Output the (X, Y) coordinate of the center of the cell containing the given text.  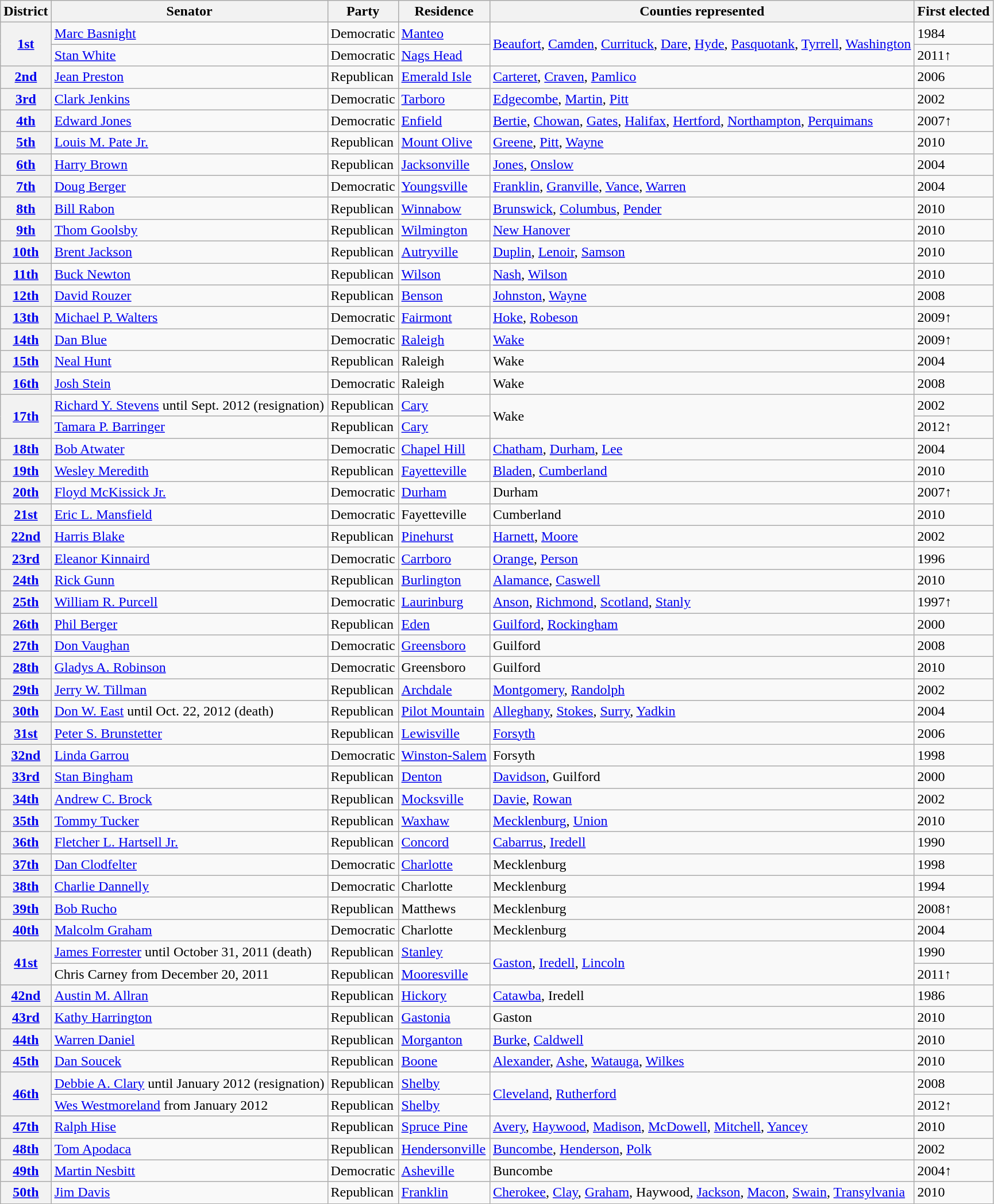
Jacksonville (444, 164)
Chapel Hill (444, 449)
17th (26, 416)
Martin Nesbitt (190, 1171)
Buck Newton (190, 274)
1997↑ (954, 602)
Dan Soucek (190, 1061)
32nd (26, 755)
2008↑ (954, 908)
Duplin, Lenoir, Samson (702, 252)
21st (26, 514)
Malcolm Graham (190, 930)
Cherokee, Clay, Graham, Haywood, Jackson, Macon, Swain, Transylvania (702, 1193)
Brunswick, Columbus, Pender (702, 208)
Alleghany, Stokes, Surry, Yadkin (702, 711)
34th (26, 799)
Gaston (702, 1018)
Jones, Onslow (702, 164)
11th (26, 274)
Hoke, Robeson (702, 318)
Stanley (444, 952)
Wilson (444, 274)
Pinehurst (444, 536)
1994 (954, 886)
Buncombe, Henderson, Polk (702, 1149)
9th (26, 230)
Anson, Richmond, Scotland, Stanly (702, 602)
22nd (26, 536)
Bertie, Chowan, Gates, Halifax, Hertford, Northampton, Perquimans (702, 121)
Don Vaughan (190, 646)
28th (26, 668)
30th (26, 711)
Cumberland (702, 514)
41st (26, 963)
26th (26, 624)
Denton (444, 777)
Morganton (444, 1040)
Neal Hunt (190, 361)
25th (26, 602)
Wilmington (444, 230)
Matthews (444, 908)
Fairmont (444, 318)
47th (26, 1127)
16th (26, 383)
Phil Berger (190, 624)
19th (26, 471)
40th (26, 930)
Warren Daniel (190, 1040)
Boone (444, 1061)
31st (26, 733)
Enfield (444, 121)
Charlie Dannelly (190, 886)
Cleveland, Rutherford (702, 1094)
Alexander, Ashe, Watauga, Wilkes (702, 1061)
Davie, Rowan (702, 799)
Tamara P. Barringer (190, 427)
Brent Jackson (190, 252)
Autryville (444, 252)
Stan Bingham (190, 777)
Buncombe (702, 1171)
Waxhaw (444, 821)
Eric L. Mansfield (190, 514)
18th (26, 449)
33rd (26, 777)
35th (26, 821)
William R. Purcell (190, 602)
Marc Basnight (190, 33)
Bob Rucho (190, 908)
37th (26, 864)
Bladen, Cumberland (702, 471)
Hickory (444, 996)
Eden (444, 624)
Guilford, Rockingham (702, 624)
District (26, 11)
Davidson, Guilford (702, 777)
Hendersonville (444, 1149)
38th (26, 886)
Peter S. Brunstetter (190, 733)
Orange, Person (702, 558)
29th (26, 690)
Nash, Wilson (702, 274)
Greene, Pitt, Wayne (702, 143)
Avery, Haywood, Madison, McDowell, Mitchell, Yancey (702, 1127)
Alamance, Caswell (702, 580)
46th (26, 1094)
Eleanor Kinnaird (190, 558)
Bob Atwater (190, 449)
Senator (190, 11)
1986 (954, 996)
Johnston, Wayne (702, 296)
Chris Carney from December 20, 2011 (190, 974)
Beaufort, Camden, Currituck, Dare, Hyde, Pasquotank, Tyrrell, Washington (702, 44)
Louis M. Pate Jr. (190, 143)
Dan Blue (190, 340)
13th (26, 318)
Jerry W. Tillman (190, 690)
Clark Jenkins (190, 99)
Thom Goolsby (190, 230)
23rd (26, 558)
50th (26, 1193)
2004↑ (954, 1171)
Andrew C. Brock (190, 799)
Asheville (444, 1171)
Winston-Salem (444, 755)
Mocksville (444, 799)
5th (26, 143)
6th (26, 164)
Jean Preston (190, 77)
Stan White (190, 55)
24th (26, 580)
14th (26, 340)
New Hanover (702, 230)
Gladys A. Robinson (190, 668)
Counties represented (702, 11)
49th (26, 1171)
4th (26, 121)
Montgomery, Randolph (702, 690)
43rd (26, 1018)
Catawba, Iredell (702, 996)
7th (26, 186)
Edward Jones (190, 121)
1st (26, 44)
Debbie A. Clary until January 2012 (resignation) (190, 1083)
27th (26, 646)
Michael P. Walters (190, 318)
Gastonia (444, 1018)
Tom Apodaca (190, 1149)
Austin M. Allran (190, 996)
Nags Head (444, 55)
Edgecombe, Martin, Pitt (702, 99)
39th (26, 908)
Ralph Hise (190, 1127)
Don W. East until Oct. 22, 2012 (death) (190, 711)
Concord (444, 843)
Dan Clodfelter (190, 864)
Carrboro (444, 558)
Franklin (444, 1193)
12th (26, 296)
20th (26, 493)
Youngsville (444, 186)
Chatham, Durham, Lee (702, 449)
Harry Brown (190, 164)
45th (26, 1061)
15th (26, 361)
1996 (954, 558)
1984 (954, 33)
Tommy Tucker (190, 821)
Winnabow (444, 208)
Harnett, Moore (702, 536)
Party (363, 11)
Gaston, Iredell, Lincoln (702, 963)
David Rouzer (190, 296)
2nd (26, 77)
Residence (444, 11)
Pilot Mountain (444, 711)
44th (26, 1040)
42nd (26, 996)
Kathy Harrington (190, 1018)
Emerald Isle (444, 77)
Tarboro (444, 99)
10th (26, 252)
Archdale (444, 690)
Cabarrus, Iredell (702, 843)
Rick Gunn (190, 580)
Burke, Caldwell (702, 1040)
3rd (26, 99)
Wes Westmoreland from January 2012 (190, 1105)
Mecklenburg, Union (702, 821)
Fletcher L. Hartsell Jr. (190, 843)
Spruce Pine (444, 1127)
Burlington (444, 580)
Laurinburg (444, 602)
Benson (444, 296)
Bill Rabon (190, 208)
James Forrester until October 31, 2011 (death) (190, 952)
Mount Olive (444, 143)
48th (26, 1149)
36th (26, 843)
Lewisville (444, 733)
Floyd McKissick Jr. (190, 493)
Wesley Meredith (190, 471)
Josh Stein (190, 383)
Franklin, Granville, Vance, Warren (702, 186)
Mooresville (444, 974)
Harris Blake (190, 536)
Carteret, Craven, Pamlico (702, 77)
Manteo (444, 33)
8th (26, 208)
First elected (954, 11)
Linda Garrou (190, 755)
Doug Berger (190, 186)
Richard Y. Stevens until Sept. 2012 (resignation) (190, 405)
Jim Davis (190, 1193)
